For the text-containing cell, return its midpoint in (X, Y) coordinate format. 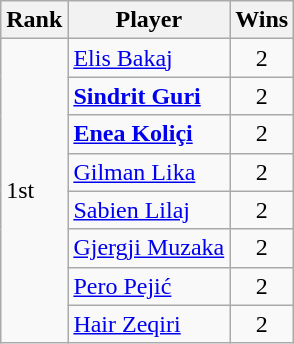
Pero Pejić (149, 286)
Rank (34, 20)
Sabien Lilaj (149, 210)
1st (34, 191)
Elis Bakaj (149, 58)
Gilman Lika (149, 172)
Hair Zeqiri (149, 324)
Sindrit Guri (149, 96)
Gjergji Muzaka (149, 248)
Enea Koliçi (149, 134)
Wins (262, 20)
Player (149, 20)
